Return the (X, Y) coordinate for the center point of the cell that contains the specified text.  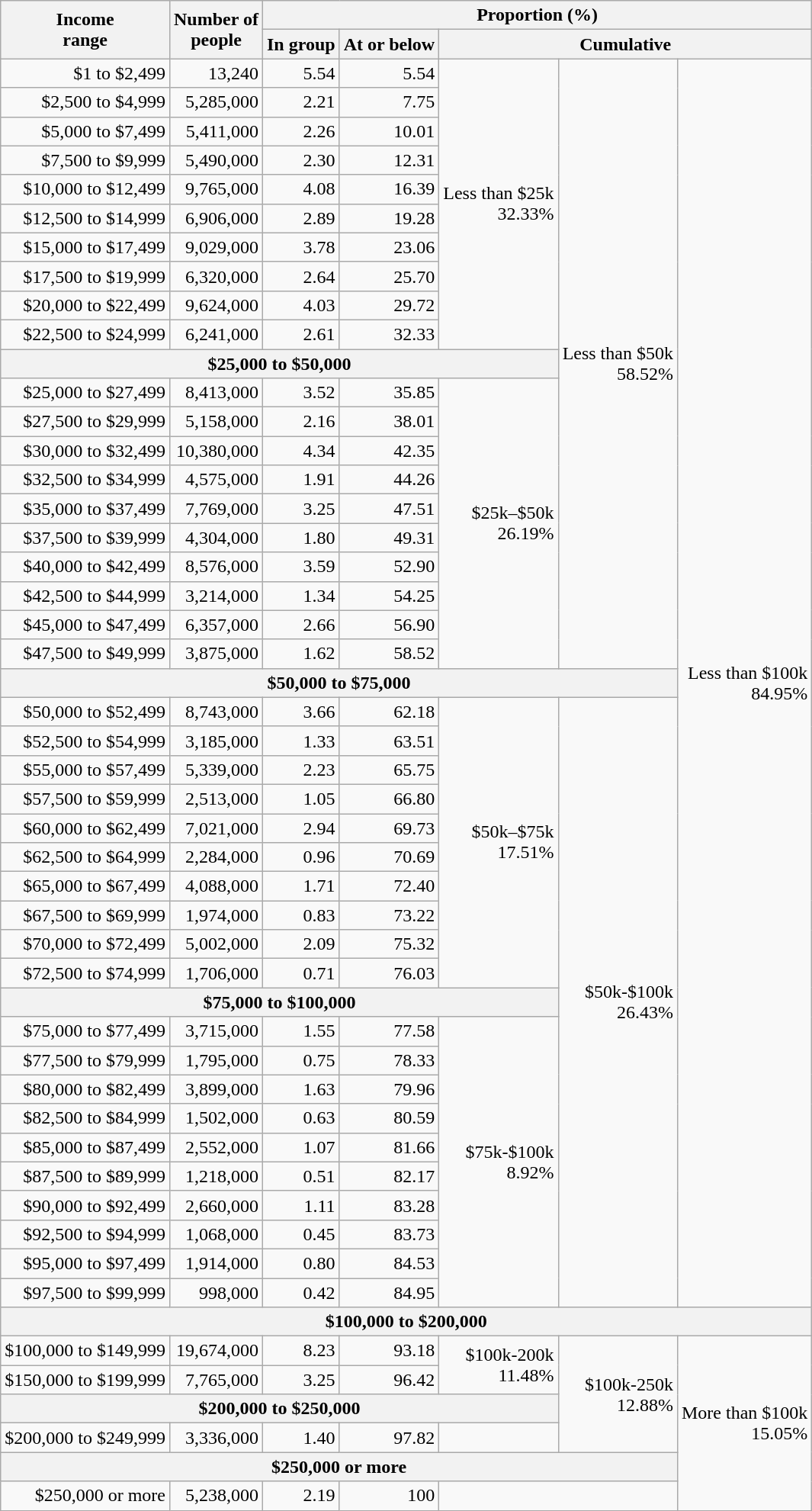
3.52 (300, 393)
93.18 (389, 1351)
96.42 (389, 1380)
2.66 (300, 625)
$7,500 to $9,999 (85, 160)
5,490,000 (216, 160)
73.22 (389, 915)
1.55 (300, 1031)
3.59 (300, 567)
$10,000 to $12,499 (85, 189)
10,380,000 (216, 451)
$2,500 to $4,999 (85, 102)
84.95 (389, 1293)
70.69 (389, 857)
3,185,000 (216, 741)
3,875,000 (216, 654)
7,765,000 (216, 1380)
0.63 (300, 1118)
1.07 (300, 1147)
8.23 (300, 1351)
$40,000 to $42,499 (85, 567)
1.05 (300, 799)
52.90 (389, 567)
3,899,000 (216, 1089)
1.33 (300, 741)
8,576,000 (216, 567)
54.25 (389, 596)
$67,500 to $69,999 (85, 915)
3.66 (300, 712)
16.39 (389, 189)
69.73 (389, 828)
5,238,000 (216, 1496)
Less than $100k84.95% (744, 683)
$30,000 to $32,499 (85, 451)
$42,500 to $44,999 (85, 596)
58.52 (389, 654)
$72,500 to $74,999 (85, 973)
80.59 (389, 1118)
$25,000 to $27,499 (85, 393)
0.71 (300, 973)
2,284,000 (216, 857)
$25,000 to $50,000 (279, 364)
84.53 (389, 1263)
$17,500 to $19,999 (85, 276)
$60,000 to $62,499 (85, 828)
$150,000 to $199,999 (85, 1380)
1.80 (300, 538)
2.16 (300, 422)
10.01 (389, 131)
1.91 (300, 480)
82.17 (389, 1176)
$35,000 to $37,499 (85, 509)
2.30 (300, 160)
5,339,000 (216, 770)
6,906,000 (216, 218)
83.28 (389, 1205)
Less than $25k32.33% (499, 204)
$100k-200k11.48% (499, 1365)
$5,000 to $7,499 (85, 131)
4,088,000 (216, 886)
81.66 (389, 1147)
76.03 (389, 973)
$50k-$100k26.43% (618, 1002)
$75,000 to $77,499 (85, 1031)
1,914,000 (216, 1263)
2,513,000 (216, 799)
Income range (85, 30)
2.09 (300, 944)
$92,500 to $94,999 (85, 1234)
0.51 (300, 1176)
More than $100k15.05% (744, 1423)
$52,500 to $54,999 (85, 741)
4,575,000 (216, 480)
Cumulative (625, 44)
7,021,000 (216, 828)
4,304,000 (216, 538)
$27,500 to $29,999 (85, 422)
3,336,000 (216, 1438)
4.34 (300, 451)
63.51 (389, 741)
8,413,000 (216, 393)
38.01 (389, 422)
75.32 (389, 944)
In group (300, 44)
1,068,000 (216, 1234)
83.73 (389, 1234)
1.40 (300, 1438)
$80,000 to $82,499 (85, 1089)
5,411,000 (216, 131)
$70,000 to $72,499 (85, 944)
$95,000 to $97,499 (85, 1263)
$97,500 to $99,999 (85, 1293)
1.34 (300, 596)
$65,000 to $67,499 (85, 886)
35.85 (389, 393)
19,674,000 (216, 1351)
2.89 (300, 218)
3,715,000 (216, 1031)
0.45 (300, 1234)
$37,500 to $39,999 (85, 538)
$100,000 to $200,000 (406, 1322)
$50k–$75k17.51% (499, 842)
$85,000 to $87,499 (85, 1147)
$25k–$50k26.19% (499, 523)
0.42 (300, 1293)
49.31 (389, 538)
1.62 (300, 654)
7,769,000 (216, 509)
$200,000 to $249,999 (85, 1438)
$62,500 to $64,999 (85, 857)
47.51 (389, 509)
$50,000 to $75,000 (339, 683)
$55,000 to $57,499 (85, 770)
42.35 (389, 451)
1.71 (300, 886)
0.80 (300, 1263)
2.61 (300, 334)
At or below (389, 44)
97.82 (389, 1438)
23.06 (389, 247)
4.03 (300, 305)
1.63 (300, 1089)
9,029,000 (216, 247)
100 (389, 1496)
6,357,000 (216, 625)
9,624,000 (216, 305)
3.78 (300, 247)
3,214,000 (216, 596)
13,240 (216, 73)
998,000 (216, 1293)
Proportion (%) (537, 15)
32.33 (389, 334)
5,158,000 (216, 422)
$20,000 to $22,499 (85, 305)
4.08 (300, 189)
$57,500 to $59,999 (85, 799)
2.21 (300, 102)
1,706,000 (216, 973)
$90,000 to $92,499 (85, 1205)
78.33 (389, 1060)
2.19 (300, 1496)
5,285,000 (216, 102)
6,320,000 (216, 276)
8,743,000 (216, 712)
$100k-250k12.88% (618, 1394)
$82,500 to $84,999 (85, 1118)
$87,500 to $89,999 (85, 1176)
9,765,000 (216, 189)
$50,000 to $52,499 (85, 712)
$15,000 to $17,499 (85, 247)
25.70 (389, 276)
$75,000 to $100,000 (279, 1002)
1,795,000 (216, 1060)
7.75 (389, 102)
1,974,000 (216, 915)
$22,500 to $24,999 (85, 334)
$45,000 to $47,499 (85, 625)
Less than $50k58.52% (618, 363)
Number of people (216, 30)
66.80 (389, 799)
0.83 (300, 915)
12.31 (389, 160)
6,241,000 (216, 334)
$100,000 to $149,999 (85, 1351)
$47,500 to $49,999 (85, 654)
44.26 (389, 480)
72.40 (389, 886)
$200,000 to $250,000 (279, 1409)
2,552,000 (216, 1147)
29.72 (389, 305)
2.23 (300, 770)
$1 to $2,499 (85, 73)
2.94 (300, 828)
62.18 (389, 712)
$12,500 to $14,999 (85, 218)
65.75 (389, 770)
79.96 (389, 1089)
1,502,000 (216, 1118)
1,218,000 (216, 1176)
$32,500 to $34,999 (85, 480)
19.28 (389, 218)
0.96 (300, 857)
5,002,000 (216, 944)
2.64 (300, 276)
77.58 (389, 1031)
1.11 (300, 1205)
$75k-$100k8.92% (499, 1162)
2,660,000 (216, 1205)
$77,500 to $79,999 (85, 1060)
0.75 (300, 1060)
56.90 (389, 625)
2.26 (300, 131)
